Capture the cell that displays the provided text and extract its (x, y) central coordinate. 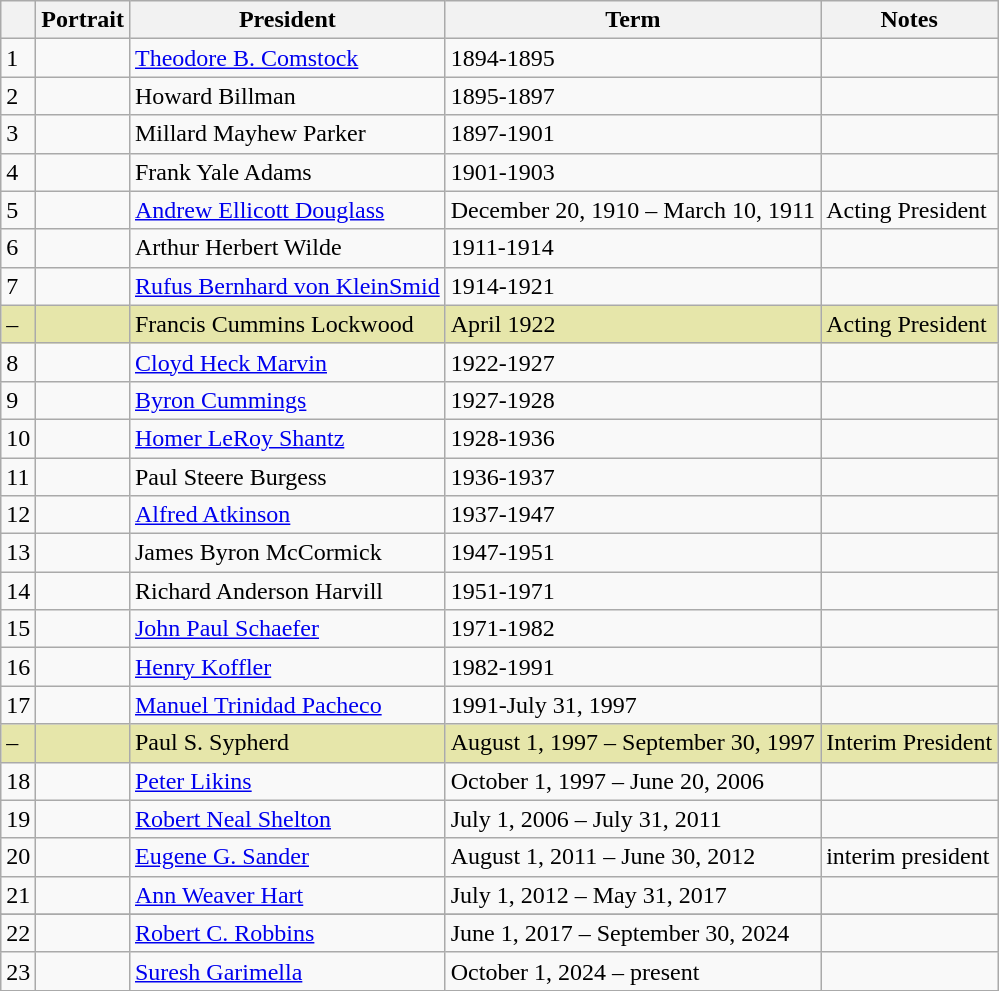
12 (18, 515)
13 (18, 553)
1982-1991 (632, 667)
Eugene G. Sander (287, 857)
6 (18, 248)
Theodore B. Comstock (287, 58)
1928-1936 (632, 438)
Paul S. Sypherd (287, 743)
August 1, 2011 – June 30, 2012 (632, 857)
1922-1927 (632, 362)
June 1, 2017 – September 30, 2024 (632, 933)
14 (18, 591)
Peter Likins (287, 781)
1991-July 31, 1997 (632, 705)
17 (18, 705)
Millard Mayhew Parker (287, 134)
11 (18, 477)
1914-1921 (632, 286)
1895-1897 (632, 96)
Robert C. Robbins (287, 933)
Francis Cummins Lockwood (287, 324)
August 1, 1997 – September 30, 1997 (632, 743)
7 (18, 286)
1947-1951 (632, 553)
James Byron McCormick (287, 553)
Ann Weaver Hart (287, 895)
Manuel Trinidad Pacheco (287, 705)
July 1, 2012 – May 31, 2017 (632, 895)
Andrew Ellicott Douglass (287, 210)
1971-1982 (632, 629)
Robert Neal Shelton (287, 819)
Henry Koffler (287, 667)
4 (18, 172)
22 (18, 933)
interim president (910, 857)
Notes (910, 20)
October 1, 2024 – present (632, 971)
1897-1901 (632, 134)
Interim President (910, 743)
1937-1947 (632, 515)
3 (18, 134)
October 1, 1997 – June 20, 2006 (632, 781)
9 (18, 400)
16 (18, 667)
15 (18, 629)
Rufus Bernhard von KleinSmid (287, 286)
Term (632, 20)
Byron Cummings (287, 400)
1911-1914 (632, 248)
5 (18, 210)
2 (18, 96)
President (287, 20)
John Paul Schaefer (287, 629)
1894-1895 (632, 58)
July 1, 2006 – July 31, 2011 (632, 819)
Homer LeRoy Shantz (287, 438)
Alfred Atkinson (287, 515)
April 1922 (632, 324)
Portrait (83, 20)
20 (18, 857)
8 (18, 362)
Richard Anderson Harvill (287, 591)
Arthur Herbert Wilde (287, 248)
19 (18, 819)
18 (18, 781)
1936-1937 (632, 477)
Frank Yale Adams (287, 172)
1951-1971 (632, 591)
1901-1903 (632, 172)
1 (18, 58)
1927-1928 (632, 400)
23 (18, 971)
10 (18, 438)
Suresh Garimella (287, 971)
Cloyd Heck Marvin (287, 362)
21 (18, 895)
Howard Billman (287, 96)
December 20, 1910 – March 10, 1911 (632, 210)
Paul Steere Burgess (287, 477)
